Output the (X, Y) coordinate of the center of the cell containing the given text.  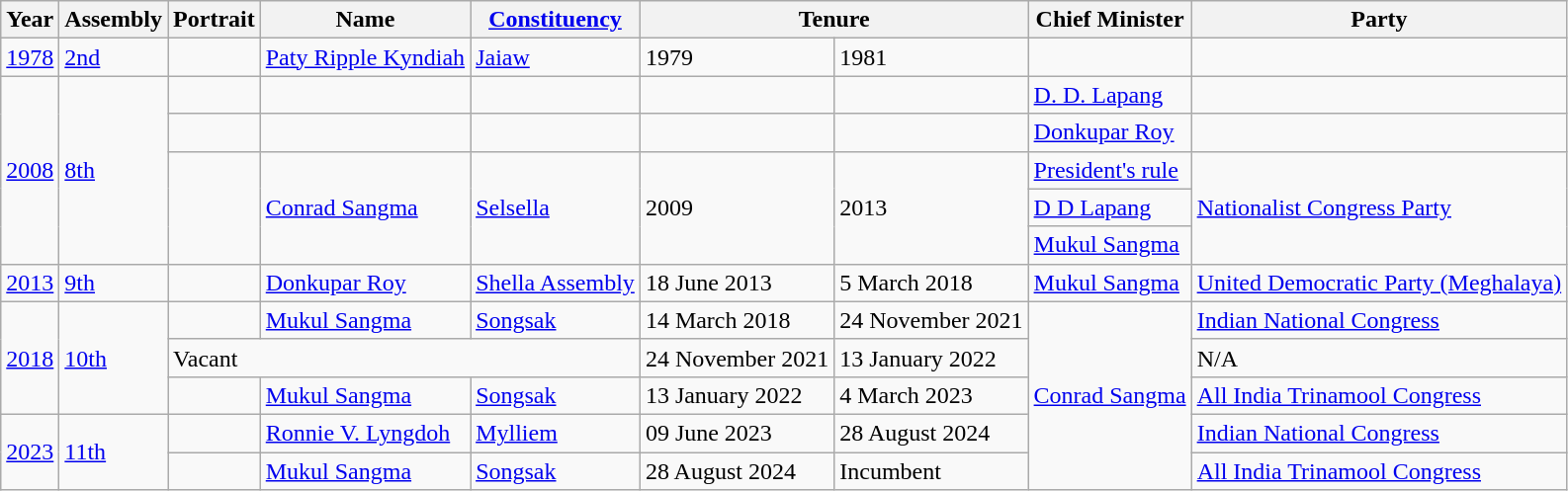
President's rule (1109, 170)
Selsella (556, 207)
United Democratic Party (Meghalaya) (1379, 283)
Chief Minister (1109, 20)
Mylliem (556, 433)
Assembly (114, 20)
14 March 2018 (737, 320)
1979 (737, 57)
Party (1379, 20)
09 June 2023 (737, 433)
Shella Assembly (556, 283)
Portrait (215, 20)
18 June 2013 (737, 283)
1978 (30, 57)
Nationalist Congress Party (1379, 207)
5 March 2018 (931, 283)
Tenure (834, 20)
Name (365, 20)
4 March 2023 (931, 395)
Year (30, 20)
Constituency (556, 20)
2008 (30, 170)
Paty Ripple Kyndiah (365, 57)
Jaiaw (556, 57)
N/A (1379, 358)
8th (114, 170)
2009 (737, 207)
D D Lapang (1109, 207)
2023 (30, 451)
Incumbent (931, 471)
Ronnie V. Lyngdoh (365, 433)
2nd (114, 57)
Vacant (404, 358)
9th (114, 283)
10th (114, 358)
D. D. Lapang (1109, 95)
2018 (30, 358)
1981 (931, 57)
11th (114, 451)
